Provide the (X, Y) coordinate of the cell's center where the given text is located.  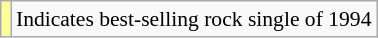
Indicates best-selling rock single of 1994 (194, 19)
